Output the [x, y] coordinate of the center of the cell containing the given text.  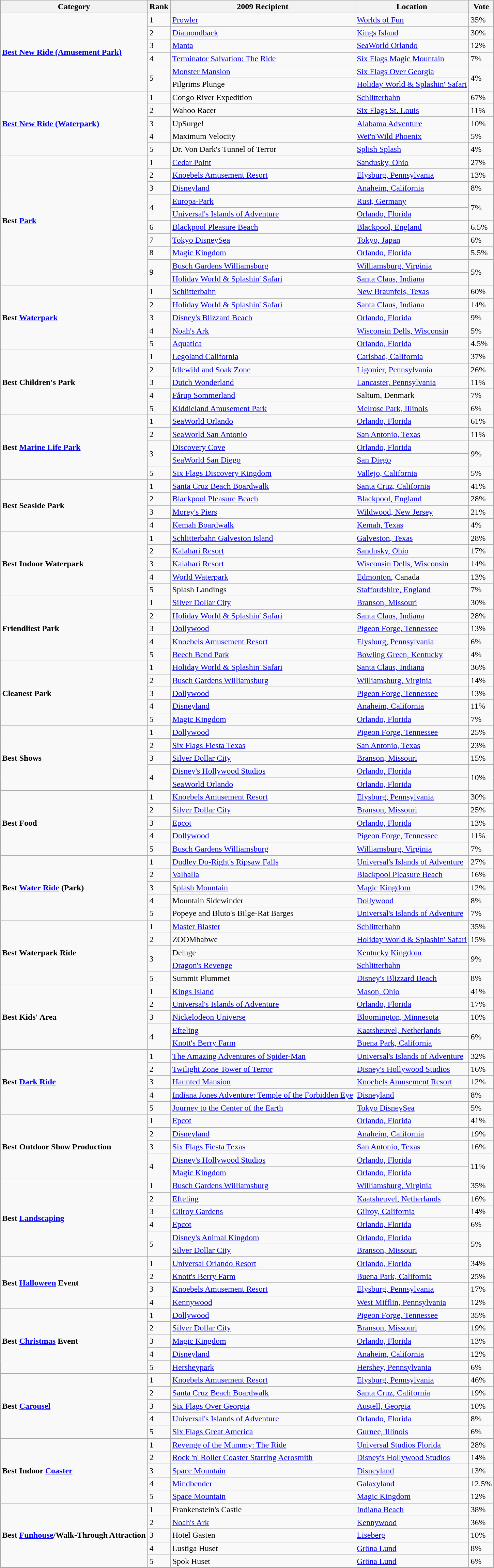
Six Flags Magic Mountain [412, 59]
Haunted Mansion [262, 1082]
The Amazing Adventures of Spider-Man [262, 1056]
61% [481, 421]
4.5% [481, 343]
Saltum, Denmark [412, 395]
Hershey, Pennsylvania [412, 1367]
38% [481, 1509]
Prowler [262, 20]
Kiddieland Amusement Park [262, 408]
Vallejo, California [412, 473]
Indiana Jones Adventure: Temple of the Forbidden Eye [262, 1095]
UpSurge! [262, 123]
Kemah, Texas [412, 525]
32% [481, 1056]
Kentucky Kingdom [412, 952]
Best New Ride (Amusement Park) [74, 52]
Galaxyland [412, 1484]
Indiana Beach [412, 1509]
46% [481, 1380]
SeaWorld San Antonio [262, 434]
Wahoo Racer [262, 110]
Europa-Park [262, 201]
Frankenstein's Castle [262, 1509]
New Braunfels, Texas [412, 292]
Melrose Park, Illinois [412, 408]
Dudley Do-Right's Ripsaw Falls [262, 862]
Beech Bend Park [262, 654]
Best Park [74, 221]
Rust, Germany [412, 201]
Best Halloween Event [74, 1283]
Gilroy, California [412, 1212]
Twilight Zone Tower of Terror [262, 1069]
Spok Huset [262, 1561]
Schlitterbahn Galveston Island [262, 538]
12.5% [481, 1484]
Popeye and Bluto's Bilge-Rat Barges [262, 914]
34% [481, 1263]
5.5% [481, 253]
Aquatica [262, 343]
7 [159, 240]
Gilroy Gardens [262, 1212]
Best Shows [74, 758]
Best Waterpark Ride [74, 952]
Kemah Boardwalk [262, 525]
SeaWorld San Diego [262, 460]
Best Seaside Park [74, 505]
Best Water Ride (Park) [74, 888]
8 [159, 253]
Best Indoor Waterpark [74, 564]
Best Kids' Area [74, 1017]
Lustiga Huset [262, 1548]
Pilgrims Plunge [262, 84]
6.5% [481, 227]
Six Flags St. Louis [412, 110]
Six Flags Great America [262, 1432]
Deluge [262, 952]
Revenge of the Mummy: The Ride [262, 1445]
Carlsbad, California [412, 356]
Vote [481, 7]
Best Food [74, 823]
Dragon's Revenge [262, 965]
Bloomington, Minnesota [412, 1017]
Alabama Adventure [412, 123]
Lancaster, Pennsylvania [412, 383]
Cleanest Park [74, 693]
Best Outdoor Show Production [74, 1147]
Morey's Piers [262, 512]
Tokyo, Japan [412, 240]
Wet'n'Wild Phoenix [412, 136]
Best Carousel [74, 1406]
Best Christmas Event [74, 1341]
Best Marine Life Park [74, 447]
Liseberg [412, 1535]
60% [481, 292]
West Mifflin, Pennsylvania [412, 1302]
9 [159, 272]
Universal Studios Florida [412, 1445]
Summit Plummet [262, 978]
Universal Orlando Resort [262, 1263]
Splash Landings [262, 590]
Austell, Georgia [412, 1406]
Best Dark Ride [74, 1082]
World Waterpark [262, 577]
Discovery Cove [262, 447]
Category [74, 7]
Rank [159, 7]
21% [481, 512]
Maximum Velocity [262, 136]
Master Blaster [262, 926]
Galveston, Texas [412, 538]
Bowling Green, Kentucky [412, 654]
Monster Mansion [262, 71]
Rock 'n' Roller Coaster Starring Aerosmith [262, 1458]
Mountain Sidewinder [262, 901]
Idlewild and Soak Zone [262, 369]
Best Children's Park [74, 382]
Mason, Ohio [412, 991]
2009 Recipient [262, 7]
ZOOMbabwe [262, 939]
Best Waterpark [74, 318]
Cedar Point [262, 162]
Valhalla [262, 875]
23% [481, 745]
Journey to the Center of the Earth [262, 1108]
67% [481, 97]
Six Flags Discovery Kingdom [262, 473]
Worlds of Fun [412, 20]
Hotel Gasten [262, 1535]
Gurnee, Illinois [412, 1432]
Best Funhouse/Walk-Through Attraction [74, 1535]
37% [481, 356]
Nickelodeon Universe [262, 1017]
Staffordshire, England [412, 590]
Diamondback [262, 33]
Friendliest Park [74, 629]
Mindbender [262, 1484]
Dr. Von Dark's Tunnel of Terror [262, 149]
Best Indoor Coaster [74, 1471]
Disney's Animal Kingdom [262, 1238]
Splish Splash [412, 149]
Best New Ride (Waterpark) [74, 123]
Dutch Wonderland [262, 383]
Congo River Expedition [262, 97]
26% [481, 369]
Legoland California [262, 356]
Edmonton, Canada [412, 577]
Wildwood, New Jersey [412, 512]
Manta [262, 46]
Splash Mountain [262, 888]
6 [159, 227]
Location [412, 7]
Ligonier, Pennsylvania [412, 369]
Fårup Sommerland [262, 395]
Best Landscaping [74, 1218]
Terminator Salvation: The Ride [262, 59]
Hersheypark [262, 1367]
San Diego [412, 460]
